Pinpoint the cell where the given text exists, returning its [x, y] midpoint coordinate. 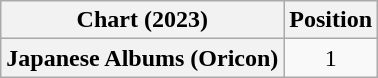
Chart (2023) [142, 20]
1 [331, 58]
Position [331, 20]
Japanese Albums (Oricon) [142, 58]
